Locate the cell with the specified text and output its (x, y) center coordinate. 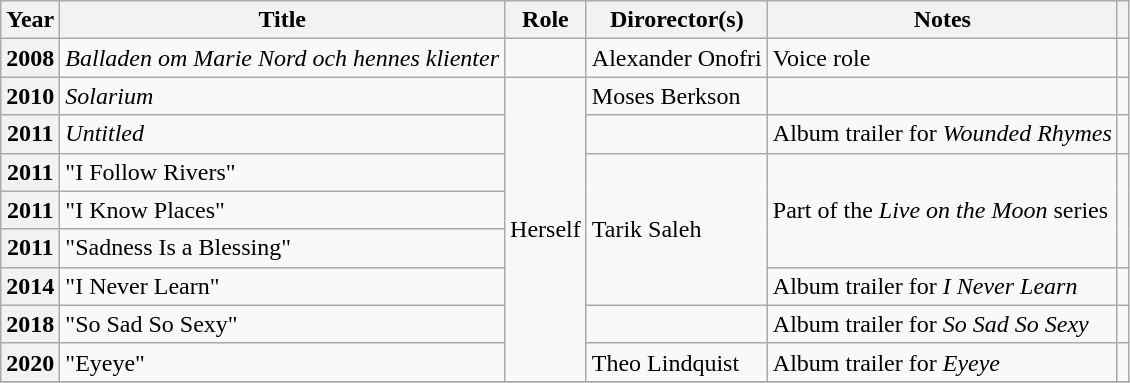
Untitled (282, 134)
Album trailer for Wounded Rhymes (942, 134)
Balladen om Marie Nord och hennes klienter (282, 58)
2008 (30, 58)
Album trailer for Eyeye (942, 362)
"Sadness Is a Blessing" (282, 248)
2010 (30, 96)
Part of the Live on the Moon series (942, 210)
Theo Lindquist (676, 362)
Title (282, 20)
2018 (30, 324)
2014 (30, 286)
"I Know Places" (282, 210)
Tarik Saleh (676, 229)
Album trailer for So Sad So Sexy (942, 324)
Album trailer for I Never Learn (942, 286)
Solarium (282, 96)
"So Sad So Sexy" (282, 324)
2020 (30, 362)
Year (30, 20)
Notes (942, 20)
Role (546, 20)
Voice role (942, 58)
Dirorector(s) (676, 20)
Moses Berkson (676, 96)
"Eyeye" (282, 362)
Herself (546, 229)
"I Never Learn" (282, 286)
"I Follow Rivers" (282, 172)
Alexander Onofri (676, 58)
